Return the [x, y] coordinate for the center point of the cell that contains the specified text.  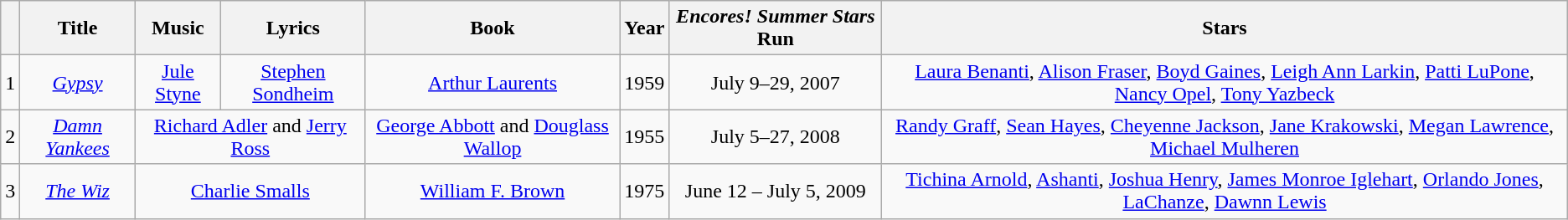
Stars [1225, 28]
Laura Benanti, Alison Fraser, Boyd Gaines, Leigh Ann Larkin, Patti LuPone, Nancy Opel, Tony Yazbeck [1225, 82]
1975 [645, 191]
Year [645, 28]
Arthur Laurents [493, 82]
June 12 – July 5, 2009 [776, 191]
William F. Brown [493, 191]
1959 [645, 82]
July 5–27, 2008 [776, 137]
The Wiz [78, 191]
3 [10, 191]
Charlie Smalls [250, 191]
George Abbott and Douglass Wallop [493, 137]
1 [10, 82]
Gypsy [78, 82]
Richard Adler and Jerry Ross [250, 137]
Lyrics [293, 28]
Damn Yankees [78, 137]
July 9–29, 2007 [776, 82]
Book [493, 28]
Music [178, 28]
Randy Graff, Sean Hayes, Cheyenne Jackson, Jane Krakowski, Megan Lawrence, Michael Mulheren [1225, 137]
Title [78, 28]
2 [10, 137]
1955 [645, 137]
Jule Styne [178, 82]
Stephen Sondheim [293, 82]
Encores! Summer Stars Run [776, 28]
Tichina Arnold, Ashanti, Joshua Henry, James Monroe Iglehart, Orlando Jones, LaChanze, Dawnn Lewis [1225, 191]
